Capture the cell that displays the provided text and extract its (x, y) central coordinate. 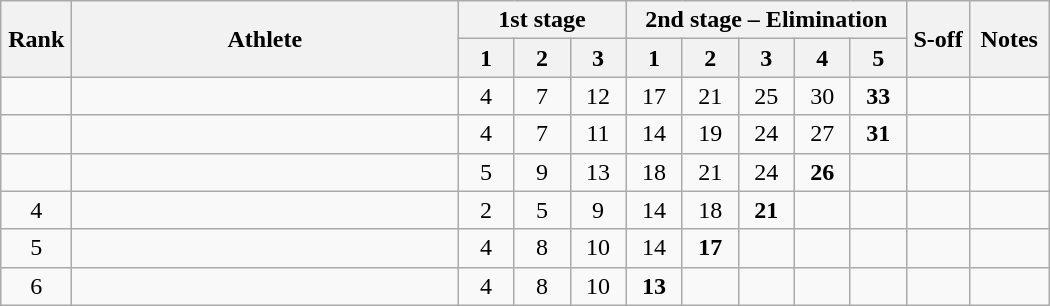
26 (822, 172)
12 (598, 96)
1st stage (542, 20)
19 (710, 134)
2nd stage – Elimination (766, 20)
S-off (938, 39)
31 (878, 134)
33 (878, 96)
30 (822, 96)
Rank (36, 39)
25 (766, 96)
Athlete (265, 39)
27 (822, 134)
11 (598, 134)
6 (36, 286)
Notes (1010, 39)
